Identify which cell holds the provided text, then report its (X, Y) central coordinate. 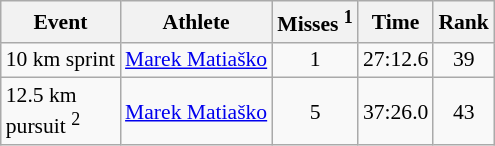
1 (315, 60)
12.5 km pursuit 2 (60, 112)
Athlete (196, 22)
Rank (464, 22)
39 (464, 60)
Event (60, 22)
27:12.6 (396, 60)
Misses 1 (315, 22)
10 km sprint (60, 60)
Time (396, 22)
37:26.0 (396, 112)
5 (315, 112)
43 (464, 112)
